Identify which cell holds the provided text, then report its [X, Y] central coordinate. 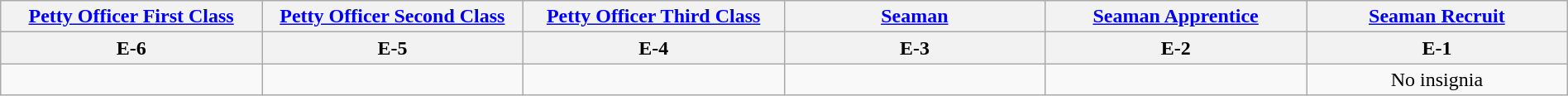
E-2 [1176, 48]
E-5 [392, 48]
E-4 [653, 48]
E-6 [131, 48]
Petty Officer Third Class [653, 17]
E-3 [915, 48]
Seaman Apprentice [1176, 17]
No insignia [1437, 79]
E-1 [1437, 48]
Petty Officer Second Class [392, 17]
Seaman Recruit [1437, 17]
Petty Officer First Class [131, 17]
Seaman [915, 17]
